Locate the cell with the specified text and output its (X, Y) center coordinate. 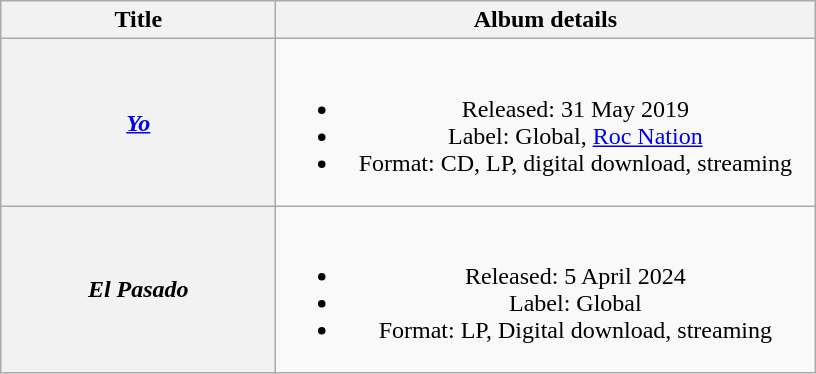
Released: 31 May 2019Label: Global, Roc NationFormat: CD, LP, digital download, streaming (546, 122)
Yo (138, 122)
El Pasado (138, 290)
Released: 5 April 2024Label: GlobalFormat: LP, Digital download, streaming (546, 290)
Album details (546, 20)
Title (138, 20)
